Locate the cell with the specified text and output its (x, y) center coordinate. 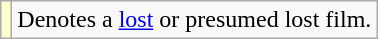
Denotes a lost or presumed lost film. (194, 20)
